Output the [X, Y] coordinate of the center of the cell containing the given text.  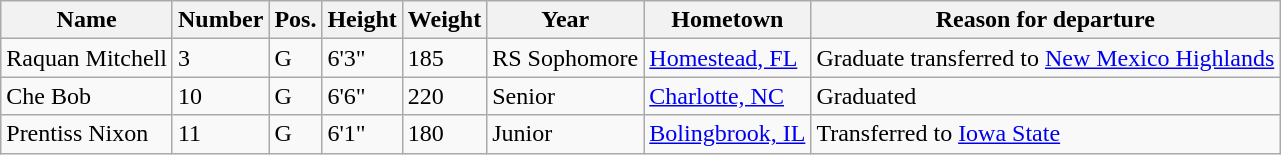
Senior [566, 96]
Charlotte, NC [728, 96]
Height [362, 20]
Bolingbrook, IL [728, 134]
220 [444, 96]
10 [220, 96]
Junior [566, 134]
Raquan Mitchell [87, 58]
Graduated [1046, 96]
180 [444, 134]
Prentiss Nixon [87, 134]
Pos. [296, 20]
Homestead, FL [728, 58]
Name [87, 20]
Weight [444, 20]
Graduate transferred to New Mexico Highlands [1046, 58]
Number [220, 20]
6'1" [362, 134]
6'3" [362, 58]
Year [566, 20]
Hometown [728, 20]
Che Bob [87, 96]
3 [220, 58]
Transferred to Iowa State [1046, 134]
RS Sophomore [566, 58]
11 [220, 134]
185 [444, 58]
6'6" [362, 96]
Reason for departure [1046, 20]
